Locate the cell with the specified text and output its (X, Y) center coordinate. 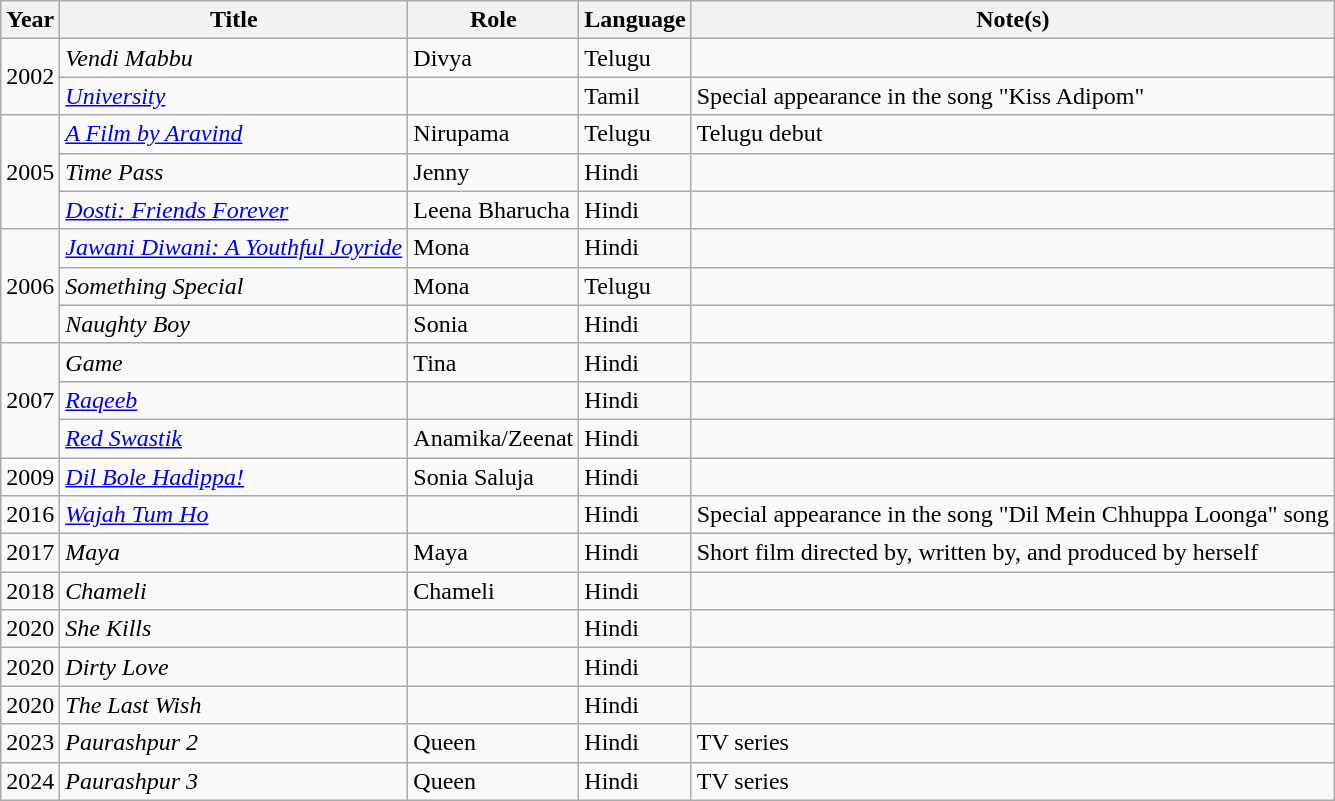
Sonia (494, 324)
Vendi Mabbu (234, 58)
2009 (30, 477)
A Film by Aravind (234, 134)
Dirty Love (234, 667)
Language (635, 20)
Title (234, 20)
2023 (30, 743)
The Last Wish (234, 705)
Something Special (234, 286)
2002 (30, 77)
Time Pass (234, 172)
2007 (30, 400)
Jenny (494, 172)
Dil Bole Hadippa! (234, 477)
She Kills (234, 629)
Special appearance in the song "Kiss Adipom" (1012, 96)
Tamil (635, 96)
2005 (30, 172)
Naughty Boy (234, 324)
Paurashpur 3 (234, 781)
Dosti: Friends Forever (234, 210)
Red Swastik (234, 438)
Short film directed by, written by, and produced by herself (1012, 553)
Paurashpur 2 (234, 743)
Tina (494, 362)
2024 (30, 781)
Role (494, 20)
2016 (30, 515)
Note(s) (1012, 20)
2006 (30, 286)
Anamika/Zeenat (494, 438)
Leena Bharucha (494, 210)
Sonia Saluja (494, 477)
2018 (30, 591)
Jawani Diwani: A Youthful Joyride (234, 248)
Game (234, 362)
Special appearance in the song "Dil Mein Chhuppa Loonga" song (1012, 515)
Wajah Tum Ho (234, 515)
Divya (494, 58)
Year (30, 20)
University (234, 96)
Raqeeb (234, 400)
Nirupama (494, 134)
2017 (30, 553)
Telugu debut (1012, 134)
